Identify which cell holds the provided text, then report its [X, Y] central coordinate. 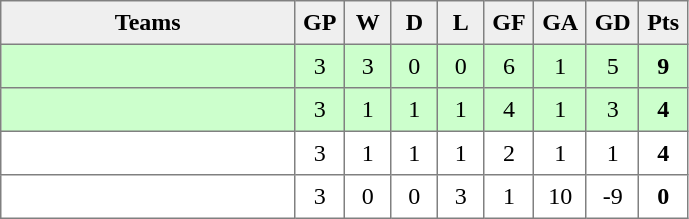
W [368, 23]
L [461, 23]
D [414, 23]
2 [509, 153]
9 [663, 66]
GP [320, 23]
6 [509, 66]
Teams [148, 23]
GF [509, 23]
Pts [663, 23]
5 [612, 66]
10 [560, 197]
GD [612, 23]
GA [560, 23]
-9 [612, 197]
